Determine the (X, Y) coordinate at the center of the cell enclosing the given text.  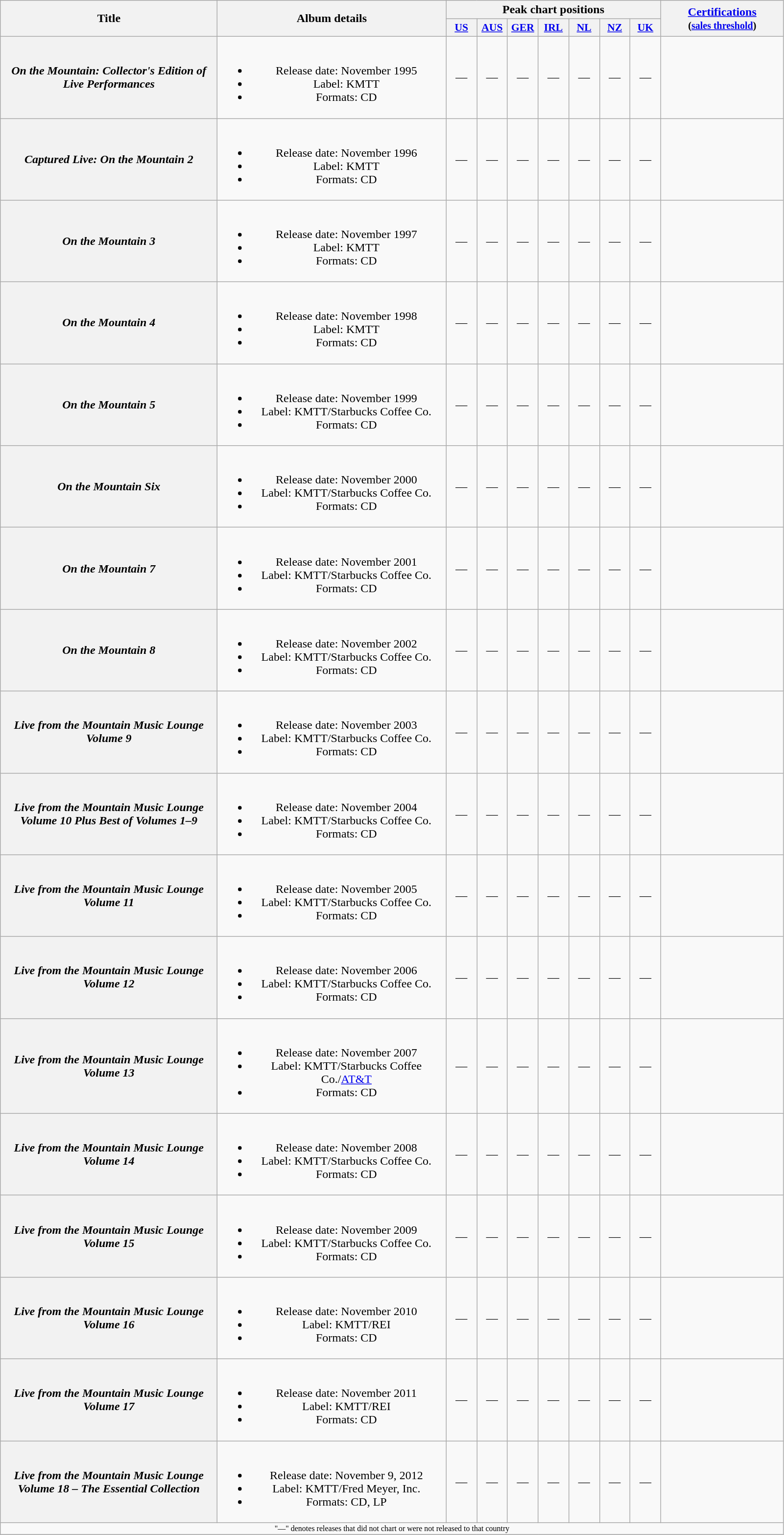
NZ (615, 28)
Release date: November 2011Label: KMTT/REIFormats: CD (332, 1400)
Release date: November 2009Label: KMTT/Starbucks Coffee Co.Formats: CD (332, 1236)
Release date: November 2007Label: KMTT/Starbucks Coffee Co./AT&TFormats: CD (332, 1066)
Release date: November 1997Label: KMTTFormats: CD (332, 241)
Live from the Mountain Music Lounge Volume 16 (109, 1318)
AUS (493, 28)
Certifications(sales threshold) (722, 19)
Live from the Mountain Music Lounge Volume 15 (109, 1236)
Release date: November 1999Label: KMTT/Starbucks Coffee Co.Formats: CD (332, 405)
Live from the Mountain Music Lounge Volume 17 (109, 1400)
Release date: November 1998Label: KMTTFormats: CD (332, 323)
Release date: November 1995Label: KMTTFormats: CD (332, 77)
Captured Live: On the Mountain 2 (109, 160)
Album details (332, 19)
On the Mountain Six (109, 487)
On the Mountain 4 (109, 323)
Release date: November 2008Label: KMTT/Starbucks Coffee Co.Formats: CD (332, 1154)
Live from the Mountain Music Lounge Volume 10 Plus Best of Volumes 1–9 (109, 814)
On the Mountain 7 (109, 568)
Release date: November 2003Label: KMTT/Starbucks Coffee Co.Formats: CD (332, 732)
GER (523, 28)
On the Mountain 8 (109, 650)
Release date: November 1996Label: KMTTFormats: CD (332, 160)
"—" denotes releases that did not chart or were not released to that country (392, 1529)
NL (584, 28)
Peak chart positions (553, 10)
Release date: November 2005Label: KMTT/Starbucks Coffee Co.Formats: CD (332, 895)
Live from the Mountain Music Lounge Volume 9 (109, 732)
US (461, 28)
Live from the Mountain Music Lounge Volume 12 (109, 978)
On the Mountain 5 (109, 405)
Live from the Mountain Music Lounge Volume 14 (109, 1154)
Live from the Mountain Music Lounge Volume 13 (109, 1066)
Release date: November 2010Label: KMTT/REIFormats: CD (332, 1318)
UK (645, 28)
Release date: November 2000Label: KMTT/Starbucks Coffee Co.Formats: CD (332, 487)
IRL (553, 28)
Live from the Mountain Music Lounge Volume 18 – The Essential Collection (109, 1482)
On the Mountain: Collector's Edition of Live Performances (109, 77)
Release date: November 2004Label: KMTT/Starbucks Coffee Co.Formats: CD (332, 814)
Title (109, 19)
Release date: November 9, 2012Label: KMTT/Fred Meyer, Inc.Formats: CD, LP (332, 1482)
Live from the Mountain Music Lounge Volume 11 (109, 895)
On the Mountain 3 (109, 241)
Release date: November 2006Label: KMTT/Starbucks Coffee Co.Formats: CD (332, 978)
Release date: November 2002Label: KMTT/Starbucks Coffee Co.Formats: CD (332, 650)
Release date: November 2001Label: KMTT/Starbucks Coffee Co.Formats: CD (332, 568)
